Output the (x, y) coordinate of the center of the cell containing the given text.  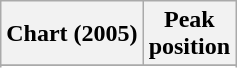
Chart (2005) (72, 34)
Peakposition (189, 34)
